Capture the cell that displays the provided text and extract its (x, y) central coordinate. 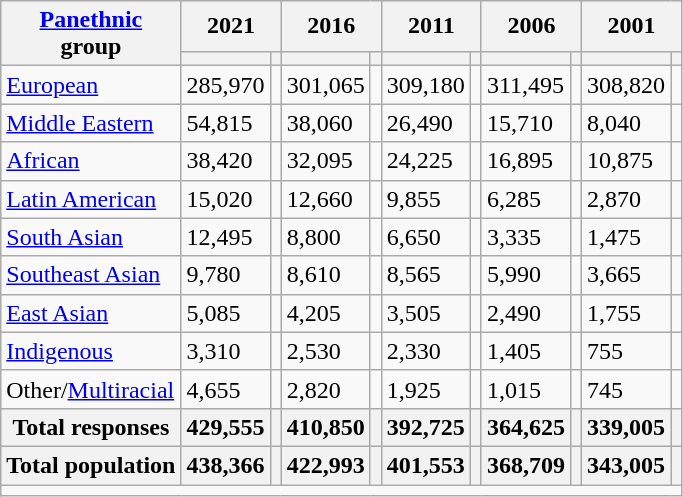
429,555 (226, 427)
6,285 (526, 199)
East Asian (91, 313)
European (91, 85)
15,710 (526, 123)
5,990 (526, 275)
2,490 (526, 313)
8,610 (326, 275)
2,330 (426, 351)
1,475 (626, 237)
422,993 (326, 465)
Southeast Asian (91, 275)
15,020 (226, 199)
2,820 (326, 389)
African (91, 161)
1,015 (526, 389)
12,495 (226, 237)
1,925 (426, 389)
410,850 (326, 427)
3,505 (426, 313)
38,060 (326, 123)
3,310 (226, 351)
38,420 (226, 161)
755 (626, 351)
24,225 (426, 161)
2,870 (626, 199)
309,180 (426, 85)
308,820 (626, 85)
311,495 (526, 85)
32,095 (326, 161)
3,665 (626, 275)
8,565 (426, 275)
Indigenous (91, 351)
285,970 (226, 85)
2001 (632, 26)
9,855 (426, 199)
12,660 (326, 199)
4,205 (326, 313)
401,553 (426, 465)
South Asian (91, 237)
745 (626, 389)
Panethnicgroup (91, 34)
343,005 (626, 465)
Total responses (91, 427)
392,725 (426, 427)
6,650 (426, 237)
3,335 (526, 237)
438,366 (226, 465)
16,895 (526, 161)
26,490 (426, 123)
301,065 (326, 85)
4,655 (226, 389)
2006 (531, 26)
2,530 (326, 351)
8,040 (626, 123)
8,800 (326, 237)
Middle Eastern (91, 123)
9,780 (226, 275)
2016 (331, 26)
Other/Multiracial (91, 389)
2011 (431, 26)
2021 (231, 26)
1,755 (626, 313)
1,405 (526, 351)
368,709 (526, 465)
Latin American (91, 199)
339,005 (626, 427)
10,875 (626, 161)
Total population (91, 465)
364,625 (526, 427)
54,815 (226, 123)
5,085 (226, 313)
